Detect which cell encompasses the target text, then output its [X, Y] center coordinate. 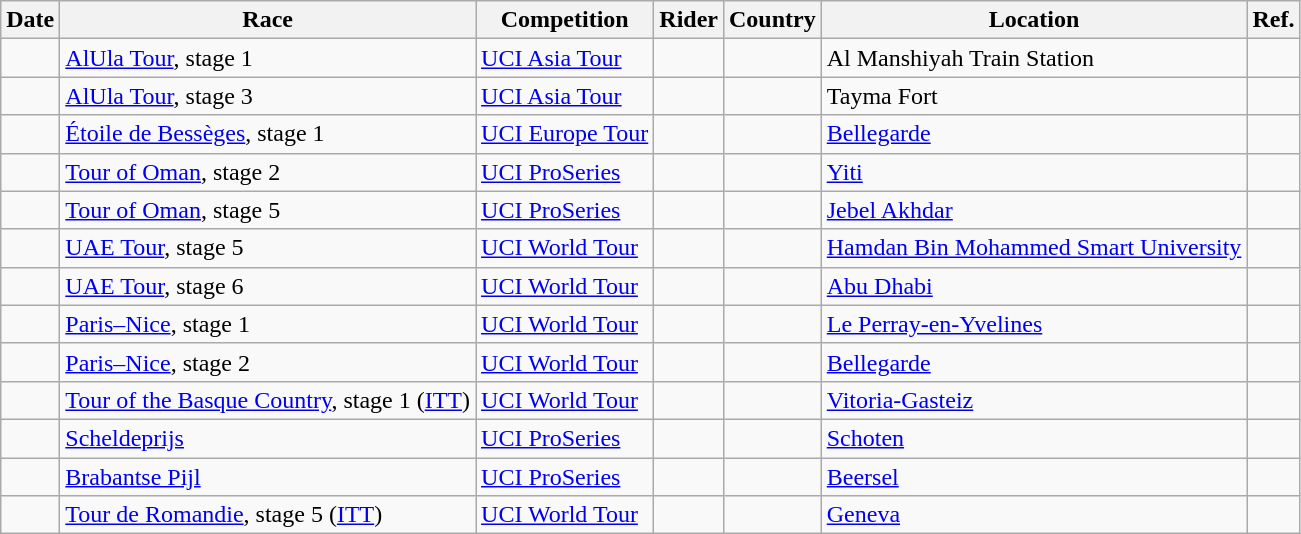
Beersel [1034, 477]
Tour de Romandie, stage 5 (ITT) [268, 515]
Scheldeprijs [268, 438]
Competition [565, 20]
Hamdan Bin Mohammed Smart University [1034, 248]
Paris–Nice, stage 1 [268, 324]
Jebel Akhdar [1034, 210]
Abu Dhabi [1034, 286]
Tour of Oman, stage 5 [268, 210]
Race [268, 20]
UCI Europe Tour [565, 134]
Paris–Nice, stage 2 [268, 362]
Le Perray-en-Yvelines [1034, 324]
Country [772, 20]
Rider [689, 20]
Vitoria-Gasteiz [1034, 400]
Tour of Oman, stage 2 [268, 172]
AlUla Tour, stage 1 [268, 58]
AlUla Tour, stage 3 [268, 96]
Ref. [1274, 20]
Étoile de Bessèges, stage 1 [268, 134]
Al Manshiyah Train Station [1034, 58]
Tayma Fort [1034, 96]
Tour of the Basque Country, stage 1 (ITT) [268, 400]
Date [30, 20]
UAE Tour, stage 6 [268, 286]
Brabantse Pijl [268, 477]
Geneva [1034, 515]
Location [1034, 20]
Yiti [1034, 172]
UAE Tour, stage 5 [268, 248]
Schoten [1034, 438]
